Return [x, y] of the center of cell containing provided text 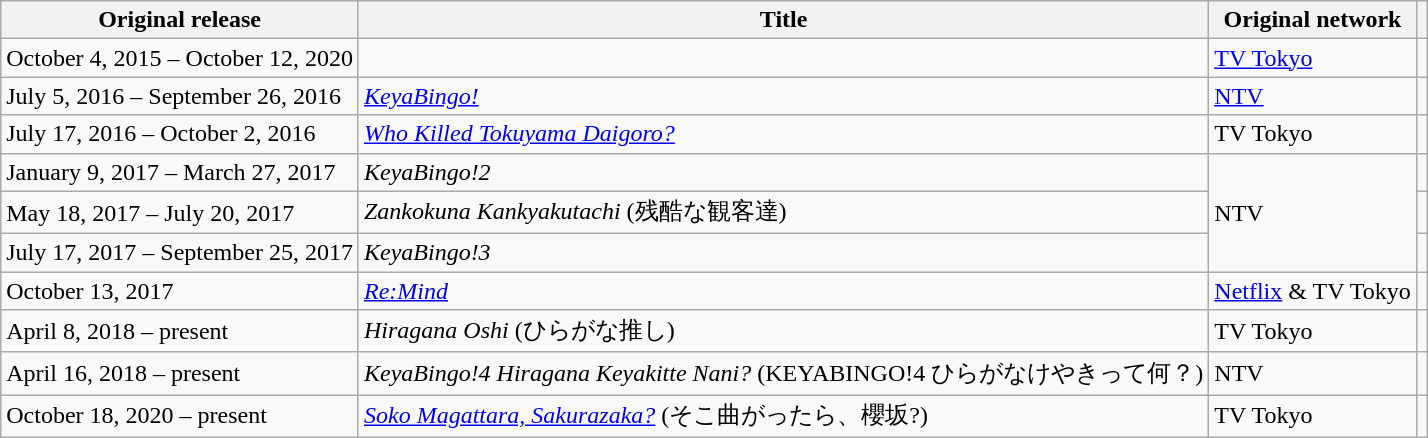
Who Killed Tokuyama Daigoro? [783, 134]
Original network [1312, 20]
April 8, 2018 – present [180, 332]
KeyaBingo!3 [783, 253]
April 16, 2018 – present [180, 374]
Original release [180, 20]
July 5, 2016 – September 26, 2016 [180, 96]
Netflix & TV Tokyo [1312, 291]
July 17, 2016 – October 2, 2016 [180, 134]
October 18, 2020 – present [180, 416]
October 13, 2017 [180, 291]
KeyaBingo!2 [783, 172]
Re:Mind [783, 291]
Title [783, 20]
Zankokuna Kankyakutachi (残酷な観客達) [783, 212]
October 4, 2015 – October 12, 2020 [180, 58]
KeyaBingo!4 Hiragana Keyakitte Nani? (KEYABINGO!4 ひらがなけやきって何？) [783, 374]
July 17, 2017 – September 25, 2017 [180, 253]
May 18, 2017 – July 20, 2017 [180, 212]
KeyaBingo! [783, 96]
January 9, 2017 – March 27, 2017 [180, 172]
Hiragana Oshi (ひらがな推し) [783, 332]
Soko Magattara, Sakurazaka? (そこ曲がったら、櫻坂?) [783, 416]
